Extract the (x, y) coordinate from the center of the cell holding the provided text.  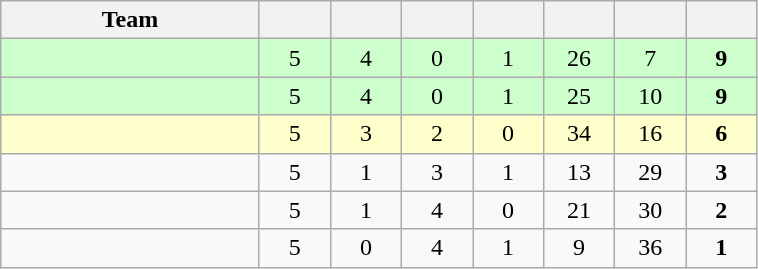
29 (650, 172)
34 (580, 134)
16 (650, 134)
30 (650, 210)
Team (130, 20)
25 (580, 96)
21 (580, 210)
10 (650, 96)
36 (650, 248)
13 (580, 172)
7 (650, 58)
6 (722, 134)
26 (580, 58)
